From the cell containing the given text, extract its center point as (X, Y) coordinate. 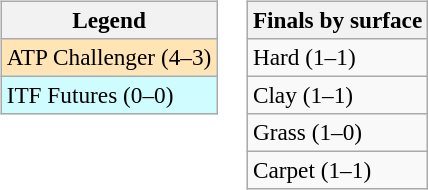
Clay (1–1) (337, 95)
Finals by surface (337, 20)
Hard (1–1) (337, 57)
Legend (108, 20)
ATP Challenger (4–3) (108, 57)
Carpet (1–1) (337, 171)
ITF Futures (0–0) (108, 95)
Grass (1–0) (337, 133)
